Detect which cell encompasses the target text, then output its (x, y) center coordinate. 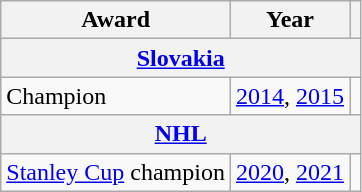
Year (290, 20)
2014, 2015 (290, 96)
NHL (181, 134)
2020, 2021 (290, 172)
Stanley Cup champion (116, 172)
Champion (116, 96)
Slovakia (181, 58)
Award (116, 20)
